Identify which cell holds the provided text, then report its (X, Y) central coordinate. 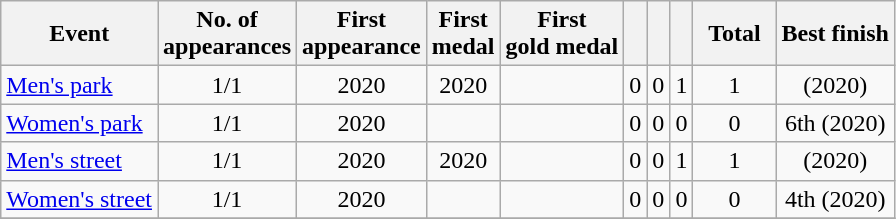
Event (80, 34)
Women's street (80, 199)
Men's street (80, 161)
Women's park (80, 123)
Best finish (835, 34)
Men's park (80, 85)
Total (734, 34)
4th (2020) (835, 199)
Firstmedal (463, 34)
Firstappearance (362, 34)
6th (2020) (835, 123)
Firstgold medal (562, 34)
No. ofappearances (228, 34)
